Determine the (x, y) coordinate at the center of the cell enclosing the given text.  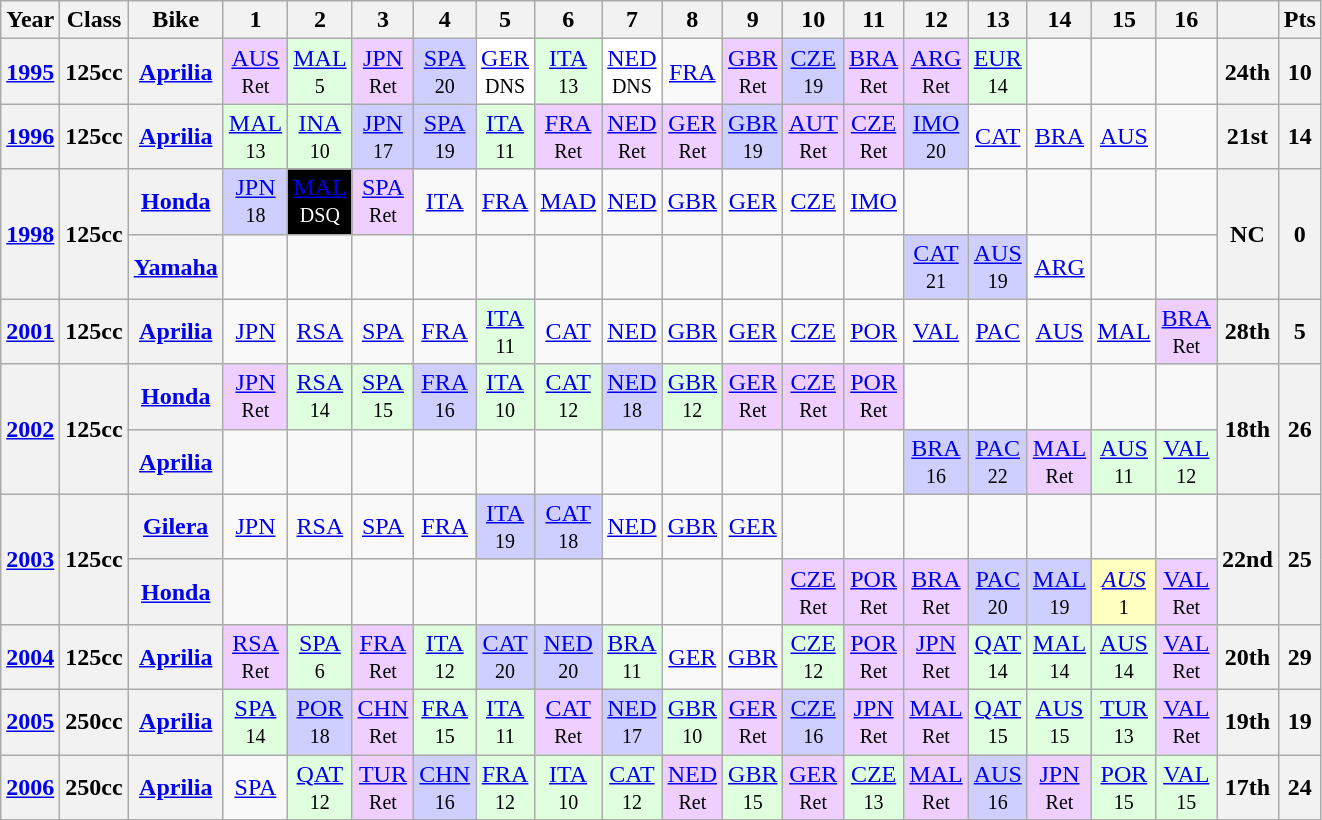
GBR 10 (692, 722)
VALRet (1186, 592)
NED 18 (632, 396)
MAD (568, 202)
15 (1124, 20)
EUR 14 (998, 72)
SPA 6 (320, 656)
NEDRet (692, 786)
22nd (1247, 559)
3 (383, 20)
NED Ret (632, 136)
NC (1247, 234)
9 (753, 20)
BRARet (1186, 332)
0 (1300, 234)
TUR 13 (1124, 722)
IMO (873, 202)
ARG (1059, 266)
1996 (30, 136)
CAT21 (936, 266)
6 (568, 20)
2 (320, 20)
19 (1300, 722)
AUS16 (998, 786)
11 (873, 20)
AUT Ret (813, 136)
GBR 19 (753, 136)
2003 (30, 559)
2001 (30, 332)
RSA 14 (320, 396)
GERRet (813, 786)
FRA 16 (445, 396)
GERDNS (506, 72)
CZE 12 (813, 656)
POR (873, 332)
CZE13 (873, 786)
TURRet (383, 786)
4 (445, 20)
21st (1247, 136)
AUS 11 (1124, 462)
2005 (30, 722)
SPA14 (255, 722)
26 (1300, 429)
MAL DSQ (320, 202)
QAT12 (320, 786)
16 (1186, 20)
GBR15 (753, 786)
MAL (1124, 332)
8 (692, 20)
NED 20 (568, 656)
SPARet (383, 202)
QAT15 (998, 722)
GBR 12 (692, 396)
AUS 1 (1124, 592)
18th (1247, 429)
AUS 15 (1059, 722)
BRA 16 (936, 462)
17th (1247, 786)
PAC 20 (998, 592)
CAT 20 (506, 656)
ITA 19 (506, 526)
Pts (1300, 20)
MAL14 (1059, 656)
SPA 19 (445, 136)
29 (1300, 656)
CAT12 (632, 786)
ITA (445, 202)
25 (1300, 559)
2004 (30, 656)
13 (998, 20)
VAL (936, 332)
ITA10 (568, 786)
JPN 18 (255, 202)
FRA12 (506, 786)
Year (30, 20)
CHN16 (445, 786)
24 (1300, 786)
JPNRet (1059, 786)
CHN Ret (383, 722)
ITA11 (506, 332)
2002 (30, 429)
1998 (30, 234)
MAL 19 (1059, 592)
19th (1247, 722)
AUS14 (1124, 656)
1 (255, 20)
1995 (30, 72)
NED 17 (632, 722)
Yamaha (176, 266)
GBR Ret (753, 72)
PAC 22 (998, 462)
AUS19 (998, 266)
28th (1247, 332)
VAL15 (1186, 786)
Class (94, 20)
MAL 13 (255, 136)
VAL 12 (1186, 462)
CAT Ret (568, 722)
AUS Ret (255, 72)
PAC (998, 332)
Gilera (176, 526)
JPN 17 (383, 136)
MAL 5 (320, 72)
CAT 12 (568, 396)
ITA 10 (506, 396)
FRA 15 (445, 722)
CAT 18 (568, 526)
QAT 14 (998, 656)
BRA 11 (632, 656)
ITA 13 (568, 72)
INA 10 (320, 136)
IMO 20 (936, 136)
CZE 16 (813, 722)
POR 18 (320, 722)
20th (1247, 656)
POR15 (1124, 786)
Bike (176, 20)
7 (632, 20)
2006 (30, 786)
24th (1247, 72)
SPA 20 (445, 72)
BRA (1059, 136)
12 (936, 20)
ARG Ret (936, 72)
RSARet (255, 656)
ITA 12 (445, 656)
CZE 19 (813, 72)
NED DNS (632, 72)
SPA 15 (383, 396)
